Identify which cell holds the provided text, then report its (X, Y) central coordinate. 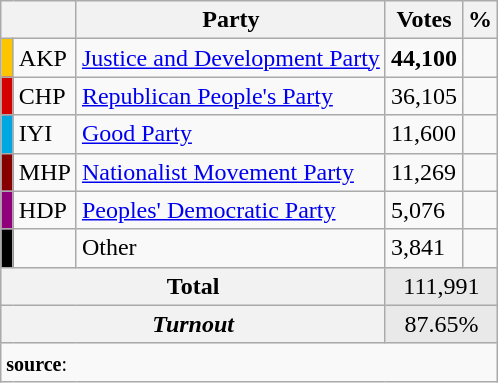
source: (250, 362)
5,076 (424, 210)
Republican People's Party (230, 96)
Turnout (194, 324)
% (480, 20)
Justice and Development Party (230, 58)
Votes (424, 20)
Nationalist Movement Party (230, 172)
111,991 (441, 286)
87.65% (441, 324)
Total (194, 286)
11,269 (424, 172)
Good Party (230, 134)
MHP (44, 172)
CHP (44, 96)
Party (230, 20)
IYI (44, 134)
44,100 (424, 58)
AKP (44, 58)
Other (230, 248)
Peoples' Democratic Party (230, 210)
11,600 (424, 134)
HDP (44, 210)
36,105 (424, 96)
3,841 (424, 248)
